Detect which cell encompasses the target text, then output its [X, Y] center coordinate. 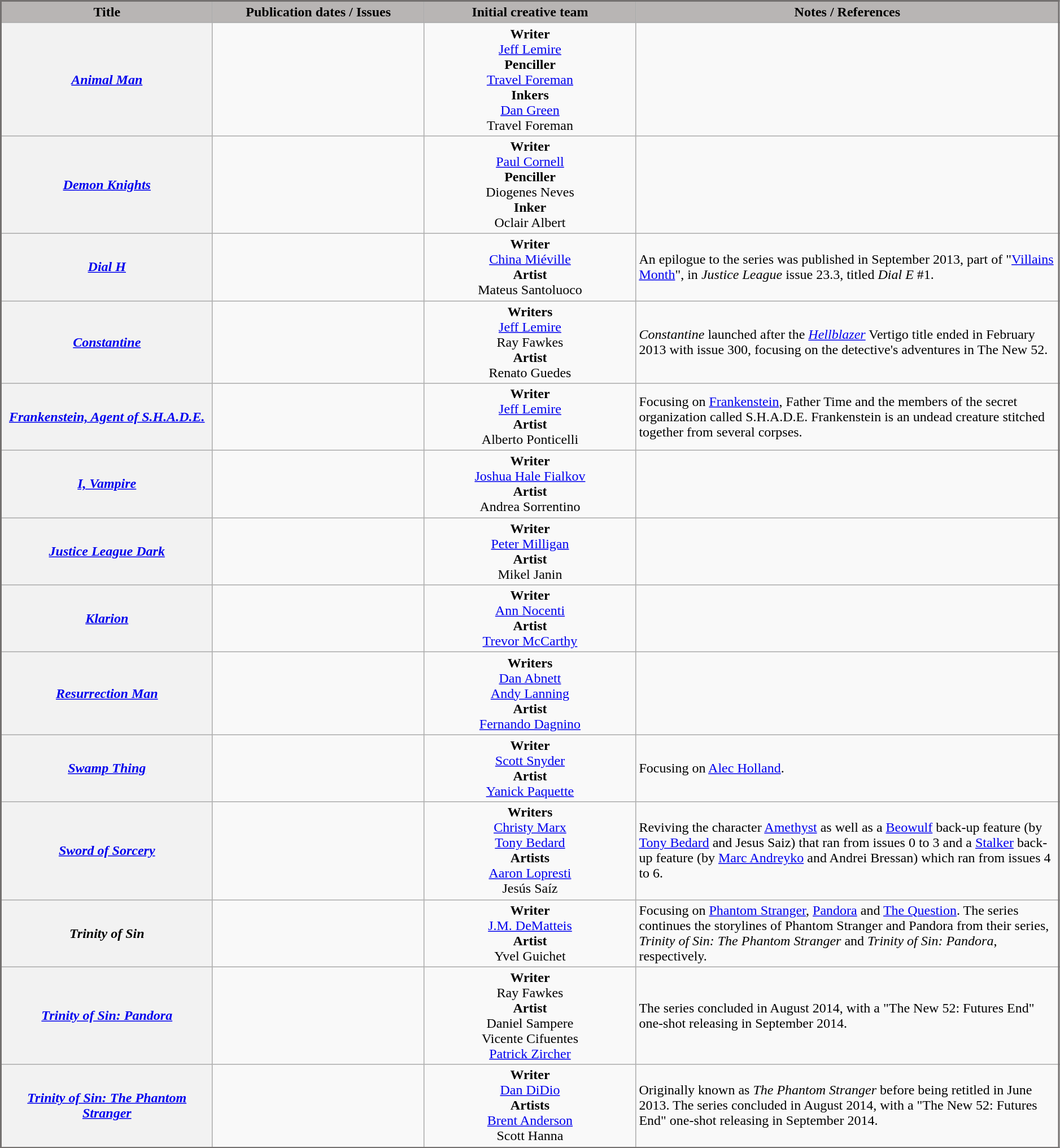
WritersDan AbnettAndy LanningArtistFernando Dagnino [530, 693]
The series concluded in August 2014, with a "The New 52: Futures End" one-shot releasing in September 2014. [848, 1015]
WriterAnn NocentiArtistTrevor McCarthy [530, 619]
WriterDan DiDioArtistsBrent AndersonScott Hanna [530, 1106]
Title [107, 12]
Trinity of Sin [107, 933]
Constantine launched after the Hellblazer Vertigo title ended in February 2013 with issue 300, focusing on the detective's adventures in The New 52. [848, 342]
Sword of Sorcery [107, 850]
WriterPaul CornellPencillerDiogenes NevesInkerOclair Albert [530, 184]
I, Vampire [107, 484]
WriterJ.M. DeMatteisArtistYvel Guichet [530, 933]
Trinity of Sin: Pandora [107, 1015]
WritersChristy MarxTony BedardArtistsAaron LoprestiJesús Saíz [530, 850]
WritersJeff LemireRay FawkesArtistRenato Guedes [530, 342]
Constantine [107, 342]
Demon Knights [107, 184]
WriterRay FawkesArtistDaniel SampereVicente CifuentesPatrick Zircher [530, 1015]
Klarion [107, 619]
An epilogue to the series was published in September 2013, part of "Villains Month", in Justice League issue 23.3, titled Dial E #1. [848, 267]
Resurrection Man [107, 693]
WriterPeter MilliganArtistMikel Janin [530, 551]
WriterJeff LemirePencillerTravel ForemanInkersDan GreenTravel Foreman [530, 79]
Justice League Dark [107, 551]
Publication dates / Issues [319, 12]
Animal Man [107, 79]
Notes / References [848, 12]
Frankenstein, Agent of S.H.A.D.E. [107, 417]
Initial creative team [530, 12]
Swamp Thing [107, 768]
WriterJeff LemireArtistAlberto Ponticelli [530, 417]
Focusing on Alec Holland. [848, 768]
Trinity of Sin: The Phantom Stranger [107, 1106]
WriterJoshua Hale FialkovArtistAndrea Sorrentino [530, 484]
WriterScott SnyderArtistYanick Paquette [530, 768]
WriterChina MiévilleArtistMateus Santoluoco [530, 267]
Dial H [107, 267]
